Find where the given text appears and provide that cell's center as [X, Y] coordinate. 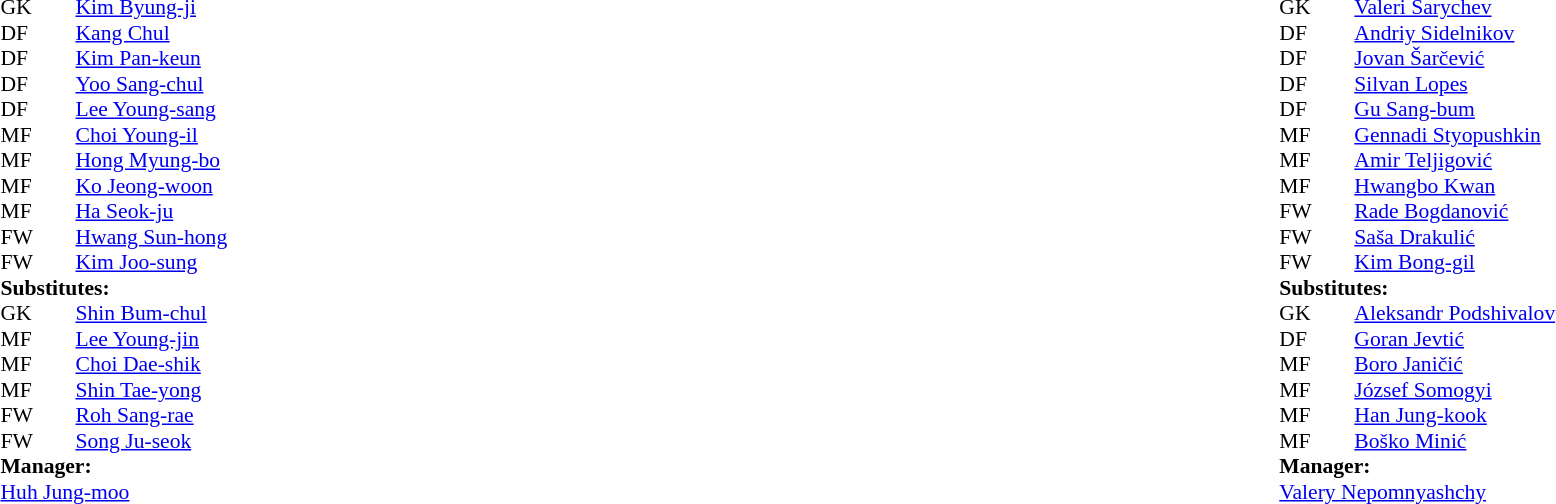
Kim Joo-sung [152, 263]
Shin Tae-yong [152, 390]
Goran Jevtić [1454, 339]
József Somogyi [1454, 390]
Hwangbo Kwan [1454, 186]
Hong Myung-bo [152, 161]
Yoo Sang-chul [152, 84]
Boško Minić [1454, 441]
Boro Janičić [1454, 365]
Gu Sang-bum [1454, 109]
Choi Young-il [152, 135]
Shin Bum-chul [152, 313]
Amir Teljigović [1454, 161]
Saša Drakulić [1454, 237]
Aleksandr Podshivalov [1454, 313]
Kim Pan-keun [152, 59]
Andriy Sidelnikov [1454, 33]
Kang Chul [152, 33]
Song Ju-seok [152, 441]
Ko Jeong-woon [152, 186]
Roh Sang-rae [152, 415]
Choi Dae-shik [152, 365]
Silvan Lopes [1454, 84]
Gennadi Styopushkin [1454, 135]
Han Jung-kook [1454, 415]
Kim Bong-gil [1454, 263]
Hwang Sun-hong [152, 237]
Jovan Šarčević [1454, 59]
Ha Seok-ju [152, 211]
Lee Young-jin [152, 339]
Rade Bogdanović [1454, 211]
Lee Young-sang [152, 109]
